Determine the [X, Y] coordinate at the center of the cell enclosing the given text.  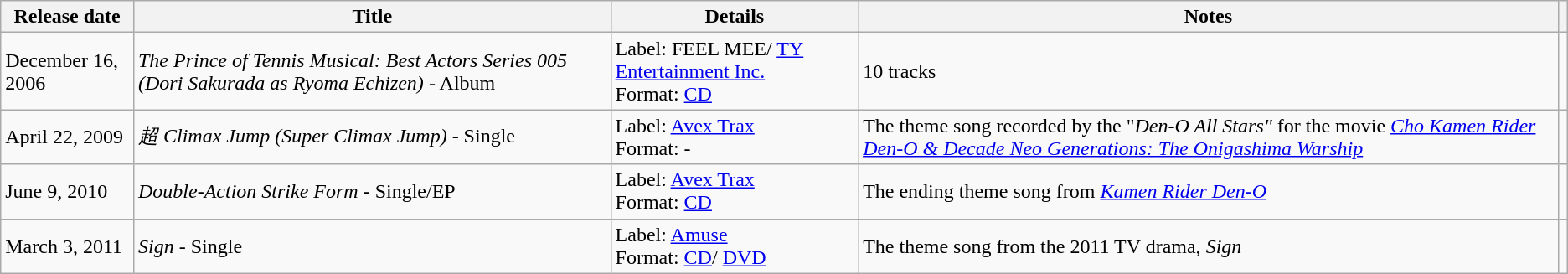
Double-Action Strike Form - Single/EP [372, 191]
Label: FEEL MEE/ TY Entertainment Inc.Format: CD [735, 71]
10 tracks [1209, 71]
超 Climax Jump (Super Climax Jump) - Single [372, 137]
Label: Avex TraxFormat: CD [735, 191]
Details [735, 17]
June 9, 2010 [67, 191]
The Prince of Tennis Musical: Best Actors Series 005 (Dori Sakurada as Ryoma Echizen) - Album [372, 71]
Release date [67, 17]
Title [372, 17]
Notes [1209, 17]
The ending theme song from Kamen Rider Den-O [1209, 191]
The theme song recorded by the "Den-O All Stars" for the movie Cho Kamen Rider Den-O & Decade Neo Generations: The Onigashima Warship [1209, 137]
March 3, 2011 [67, 246]
December 16, 2006 [67, 71]
The theme song from the 2011 TV drama, Sign [1209, 246]
Label: AmuseFormat: CD/ DVD [735, 246]
April 22, 2009 [67, 137]
Label: Avex TraxFormat: - [735, 137]
Sign - Single [372, 246]
